Search for the cell housing the specified text and yield its (x, y) center coordinate. 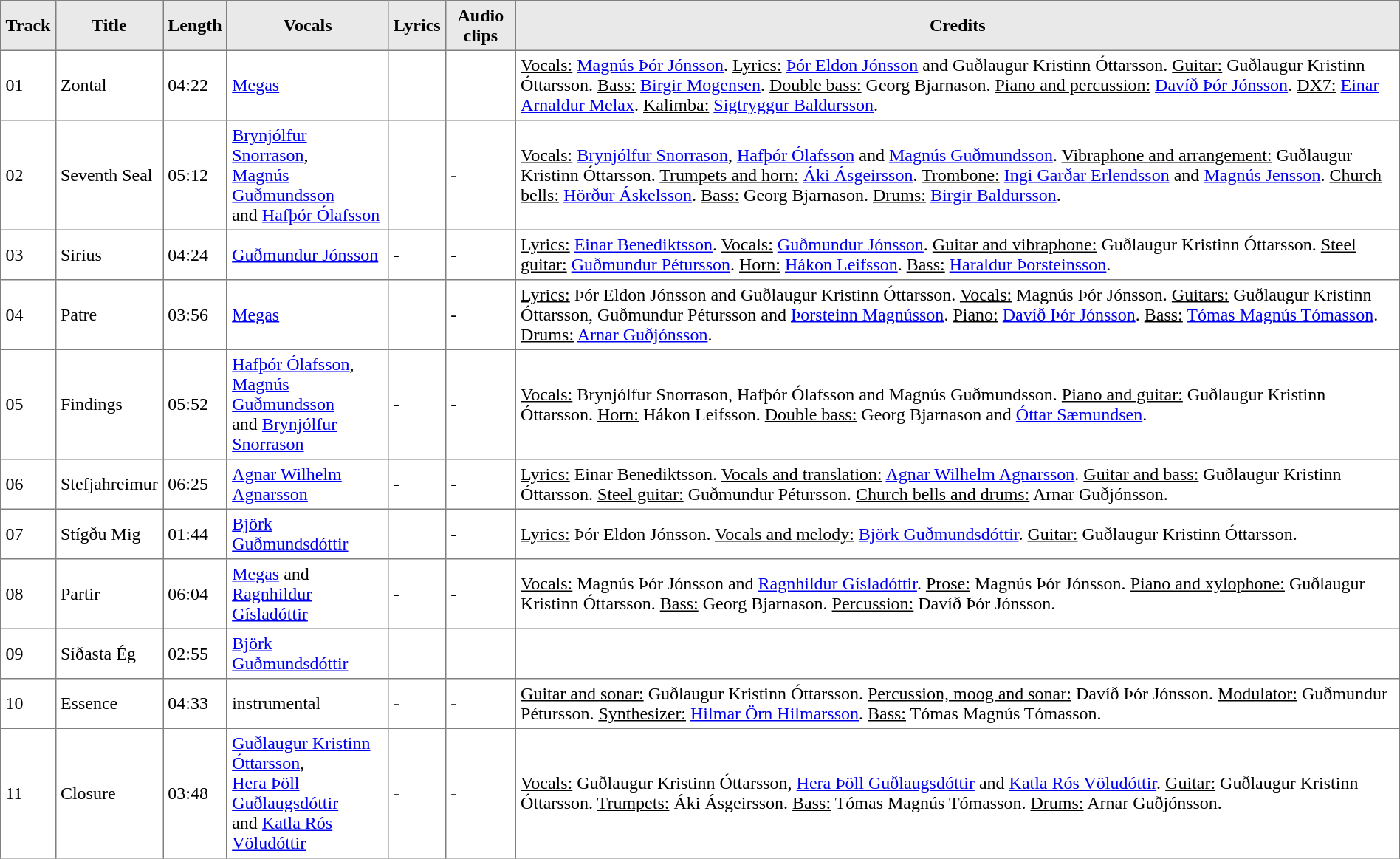
09 (28, 654)
04:22 (195, 85)
Síðasta Ég (109, 654)
Lyrics: Þór Eldon Jónsson. Vocals and melody: Björk Guðmundsdóttir. Guitar: Guðlaugur Kristinn Óttarsson. (957, 534)
10 (28, 704)
03:48 (195, 793)
07 (28, 534)
Credits (957, 26)
03 (28, 255)
Patre (109, 315)
Agnar Wilhelm Agnarsson (307, 485)
Closure (109, 793)
Vocals (307, 26)
Sirius (109, 255)
instrumental (307, 704)
02:55 (195, 654)
04 (28, 315)
Hafþór Ólafsson,Magnús Guðmundssonand Brynjólfur Snorrason (307, 404)
05:12 (195, 175)
03:56 (195, 315)
Guðmundur Jónsson (307, 255)
Length (195, 26)
08 (28, 594)
06 (28, 485)
Lyrics (417, 26)
05:52 (195, 404)
06:25 (195, 485)
01 (28, 85)
01:44 (195, 534)
Essence (109, 704)
Title (109, 26)
Guðlaugur Kristinn Óttarsson,Hera Þöll Guðlaugsdóttirand Katla Rós Völudóttir (307, 793)
Audio clips (480, 26)
Findings (109, 404)
Track (28, 26)
Brynjólfur Snorrason,Magnús Guðmundssonand Hafþór Ólafsson (307, 175)
Partir (109, 594)
06:04 (195, 594)
Stígðu Mig (109, 534)
Megas andRagnhildur Gísladóttir (307, 594)
04:24 (195, 255)
Seventh Seal (109, 175)
04:33 (195, 704)
05 (28, 404)
02 (28, 175)
Stefjahreimur (109, 485)
Zontal (109, 85)
11 (28, 793)
